Capture the cell that displays the provided text and extract its [x, y] central coordinate. 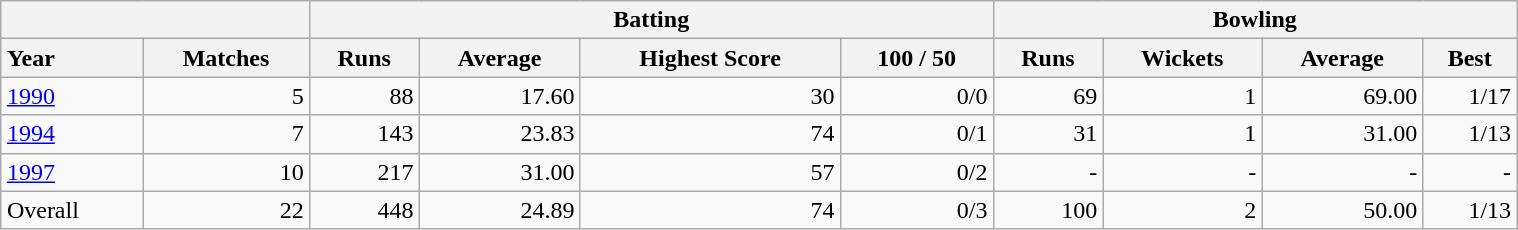
17.60 [500, 96]
30 [710, 96]
50.00 [1342, 210]
31 [1048, 134]
Batting [651, 20]
1990 [72, 96]
1/17 [1470, 96]
100 / 50 [916, 58]
57 [710, 172]
Highest Score [710, 58]
22 [226, 210]
5 [226, 96]
7 [226, 134]
1997 [72, 172]
69 [1048, 96]
Wickets [1182, 58]
0/1 [916, 134]
69.00 [1342, 96]
448 [364, 210]
100 [1048, 210]
Bowling [1255, 20]
23.83 [500, 134]
Year [72, 58]
88 [364, 96]
24.89 [500, 210]
Overall [72, 210]
2 [1182, 210]
0/3 [916, 210]
0/0 [916, 96]
Matches [226, 58]
1994 [72, 134]
Best [1470, 58]
10 [226, 172]
217 [364, 172]
0/2 [916, 172]
143 [364, 134]
